Capture the cell that displays the provided text and extract its [x, y] central coordinate. 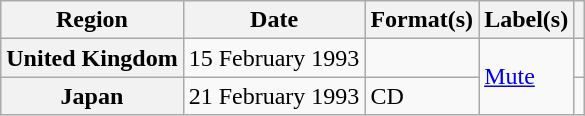
Label(s) [526, 20]
Date [274, 20]
United Kingdom [92, 58]
Region [92, 20]
15 February 1993 [274, 58]
CD [422, 96]
Japan [92, 96]
Format(s) [422, 20]
Mute [526, 77]
21 February 1993 [274, 96]
